Return (X, Y) of the center of cell containing provided text 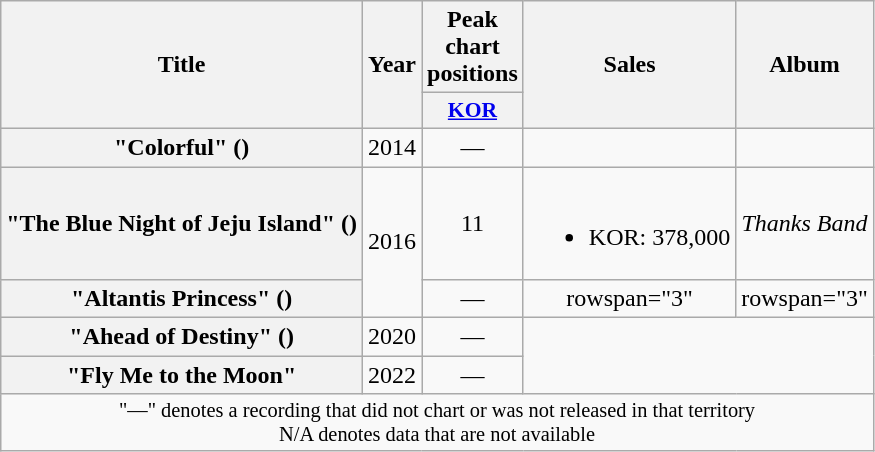
Sales (629, 65)
"Ahead of Destiny" () (182, 337)
11 (473, 222)
2022 (392, 375)
2016 (392, 242)
"Altantis Princess" () (182, 299)
Album (805, 65)
KOR: 378,000 (629, 222)
"Fly Me to the Moon" (182, 375)
2014 (392, 147)
Year (392, 65)
KOR (473, 111)
"Colorful" () (182, 147)
2020 (392, 337)
"The Blue Night of Jeju Island" () (182, 222)
"—" denotes a recording that did not chart or was not released in that territoryN/A denotes data that are not available (438, 423)
Title (182, 65)
Thanks Band (805, 222)
Peak chartpositions (473, 47)
